Capture the cell that displays the provided text and extract its (X, Y) central coordinate. 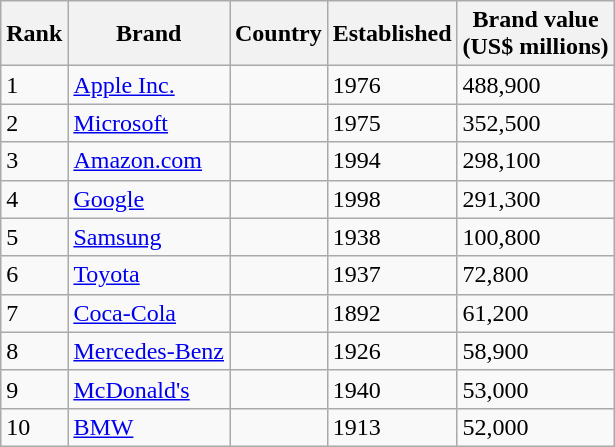
1926 (392, 351)
1976 (392, 85)
1892 (392, 313)
1940 (392, 389)
Rank (34, 34)
Country (279, 34)
Amazon.com (149, 161)
52,000 (536, 427)
10 (34, 427)
Toyota (149, 275)
Established (392, 34)
9 (34, 389)
2 (34, 123)
Mercedes-Benz (149, 351)
298,100 (536, 161)
291,300 (536, 199)
72,800 (536, 275)
1 (34, 85)
488,900 (536, 85)
7 (34, 313)
McDonald's (149, 389)
58,900 (536, 351)
1998 (392, 199)
61,200 (536, 313)
352,500 (536, 123)
Google (149, 199)
1938 (392, 237)
100,800 (536, 237)
1994 (392, 161)
1913 (392, 427)
3 (34, 161)
4 (34, 199)
5 (34, 237)
Apple Inc. (149, 85)
Brand value(US$ millions) (536, 34)
6 (34, 275)
8 (34, 351)
1975 (392, 123)
Coca-Cola (149, 313)
1937 (392, 275)
Microsoft (149, 123)
53,000 (536, 389)
Samsung (149, 237)
BMW (149, 427)
Brand (149, 34)
